Detect which cell encompasses the target text, then output its [X, Y] center coordinate. 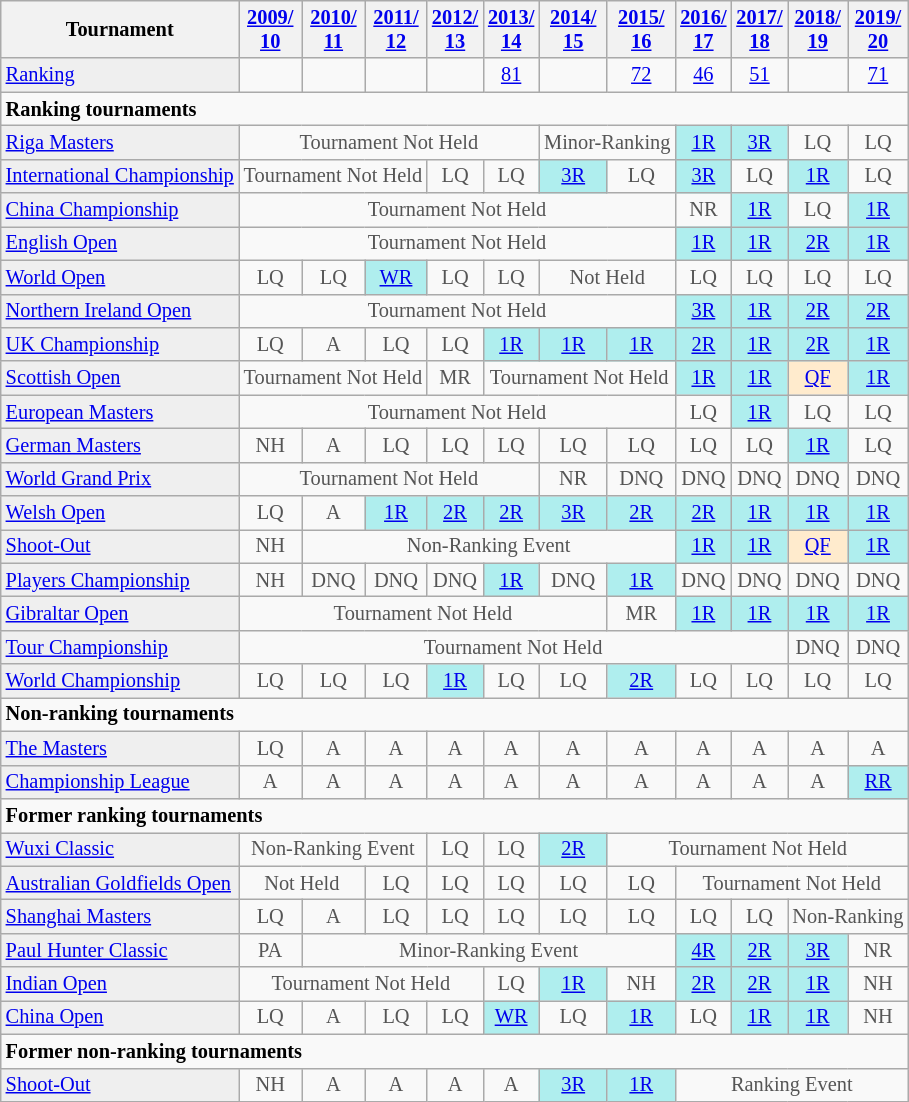
Paul Hunter Classic [120, 950]
Tournament [120, 29]
World Open [120, 277]
China Championship [120, 210]
4R [703, 950]
Non-Ranking [848, 916]
Welsh Open [120, 513]
Championship League [120, 782]
Wuxi Classic [120, 849]
2017/18 [759, 29]
2015/16 [641, 29]
Northern Ireland Open [120, 311]
Minor-Ranking Event [488, 950]
Ranking tournaments [454, 109]
2018/19 [818, 29]
81 [511, 75]
UK Championship [120, 344]
2010/11 [334, 29]
Shanghai Masters [120, 916]
Former non-ranking tournaments [454, 1051]
International Championship [120, 176]
Tour Championship [120, 647]
2011/12 [396, 29]
Players Championship [120, 580]
2009/10 [270, 29]
China Open [120, 1017]
Scottish Open [120, 378]
German Masters [120, 445]
2013/14 [511, 29]
Non-ranking tournaments [454, 714]
Riga Masters [120, 142]
Indian Open [120, 984]
46 [703, 75]
The Masters [120, 748]
71 [878, 75]
2019/20 [878, 29]
Australian Goldfields Open [120, 883]
2014/15 [573, 29]
European Masters [120, 412]
World Championship [120, 681]
World Grand Prix [120, 479]
PA [270, 950]
2012/13 [455, 29]
Ranking [120, 75]
Gibraltar Open [120, 613]
2016/17 [703, 29]
51 [759, 75]
Former ranking tournaments [454, 815]
English Open [120, 243]
Ranking Event [792, 1085]
72 [641, 75]
Minor-Ranking [607, 142]
RR [878, 782]
